Capture the cell that displays the provided text and extract its [x, y] central coordinate. 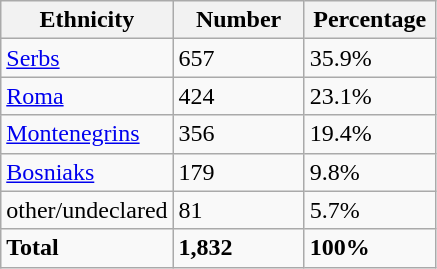
100% [370, 248]
35.9% [370, 58]
5.7% [370, 210]
Roma [87, 96]
23.1% [370, 96]
Percentage [370, 20]
81 [238, 210]
657 [238, 58]
Bosniaks [87, 172]
Serbs [87, 58]
424 [238, 96]
179 [238, 172]
356 [238, 134]
Total [87, 248]
9.8% [370, 172]
Montenegrins [87, 134]
1,832 [238, 248]
Ethnicity [87, 20]
19.4% [370, 134]
other/undeclared [87, 210]
Number [238, 20]
